Extract the (X, Y) coordinate from the center of the cell holding the provided text.  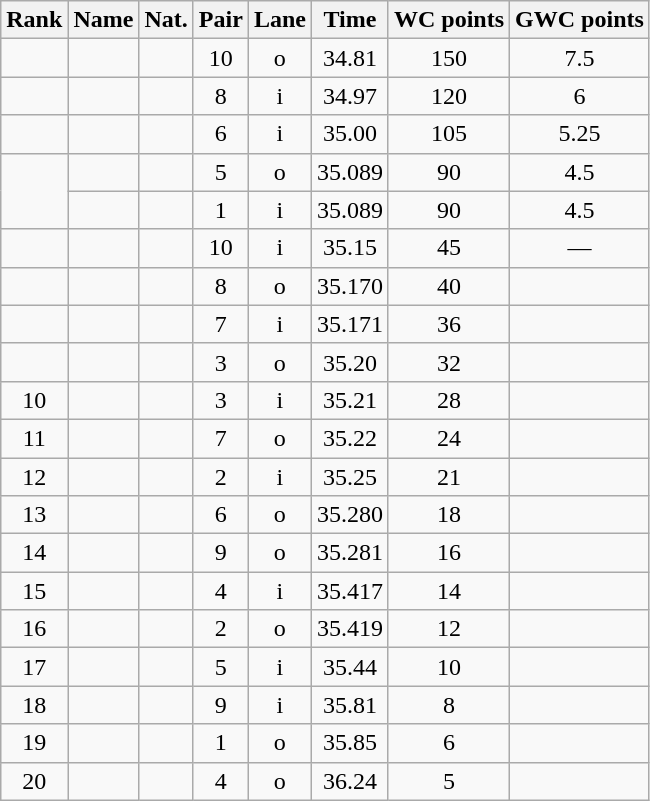
WC points (448, 20)
35.81 (350, 705)
35.22 (350, 438)
35.417 (350, 591)
20 (34, 781)
24 (448, 438)
Name (104, 20)
40 (448, 286)
Lane (280, 20)
11 (34, 438)
13 (34, 515)
Time (350, 20)
35.25 (350, 477)
35.85 (350, 743)
120 (448, 96)
35.21 (350, 400)
45 (448, 248)
7.5 (580, 58)
34.97 (350, 96)
36.24 (350, 781)
35.171 (350, 324)
— (580, 248)
15 (34, 591)
Pair (220, 20)
Nat. (166, 20)
19 (34, 743)
28 (448, 400)
17 (34, 667)
35.280 (350, 515)
35.44 (350, 667)
105 (448, 134)
35.15 (350, 248)
35.00 (350, 134)
35.20 (350, 362)
32 (448, 362)
150 (448, 58)
21 (448, 477)
36 (448, 324)
Rank (34, 20)
GWC points (580, 20)
35.419 (350, 629)
35.170 (350, 286)
34.81 (350, 58)
35.281 (350, 553)
5.25 (580, 134)
